Pinpoint the cell where the given text exists, returning its [x, y] midpoint coordinate. 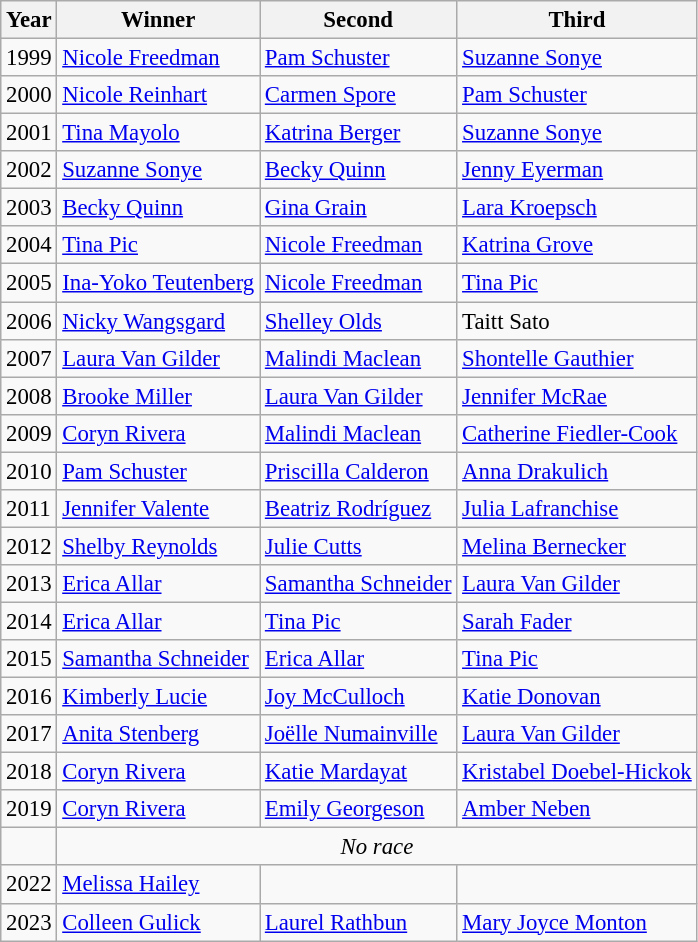
Ina-Yoko Teutenberg [158, 283]
Emily Georgeson [358, 809]
Beatriz Rodríguez [358, 509]
2012 [29, 546]
Melissa Hailey [158, 885]
2006 [29, 321]
2014 [29, 621]
2000 [29, 95]
2004 [29, 245]
Julie Cutts [358, 546]
Taitt Sato [577, 321]
Shelley Olds [358, 321]
Katie Mardayat [358, 772]
Melina Bernecker [577, 546]
Anna Drakulich [577, 471]
Katie Donovan [577, 697]
Year [29, 20]
Tina Mayolo [158, 133]
2008 [29, 396]
2022 [29, 885]
Katrina Berger [358, 133]
2013 [29, 584]
Lara Kroepsch [577, 208]
Winner [158, 20]
Jennifer Valente [158, 509]
2005 [29, 283]
Second [358, 20]
Priscilla Calderon [358, 471]
2003 [29, 208]
2009 [29, 433]
Katrina Grove [577, 245]
Colleen Gulick [158, 922]
Jennifer McRae [577, 396]
Shontelle Gauthier [577, 358]
Amber Neben [577, 809]
Joy McCulloch [358, 697]
2010 [29, 471]
2018 [29, 772]
Mary Joyce Monton [577, 922]
2017 [29, 734]
2002 [29, 170]
2015 [29, 659]
Kimberly Lucie [158, 697]
2019 [29, 809]
Julia Lafranchise [577, 509]
Sarah Fader [577, 621]
Shelby Reynolds [158, 546]
Joëlle Numainville [358, 734]
Catherine Fiedler-Cook [577, 433]
Jenny Eyerman [577, 170]
2016 [29, 697]
Laurel Rathbun [358, 922]
No race [377, 847]
Nicky Wangsgard [158, 321]
Third [577, 20]
2011 [29, 509]
2007 [29, 358]
Carmen Spore [358, 95]
2023 [29, 922]
Gina Grain [358, 208]
1999 [29, 58]
Kristabel Doebel-Hickok [577, 772]
Nicole Reinhart [158, 95]
2001 [29, 133]
Brooke Miller [158, 396]
Anita Stenberg [158, 734]
